Locate the cell with the specified text and output its (X, Y) center coordinate. 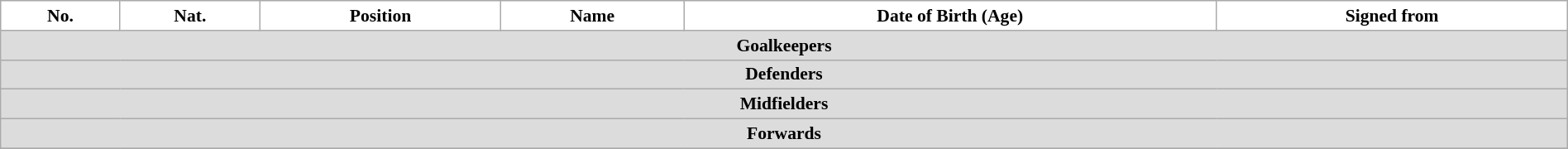
Forwards (784, 134)
Midfielders (784, 104)
No. (60, 16)
Defenders (784, 74)
Goalkeepers (784, 46)
Date of Birth (Age) (950, 16)
Name (592, 16)
Position (380, 16)
Signed from (1392, 16)
Nat. (190, 16)
